Find where the given text appears and provide that cell's center as [x, y] coordinate. 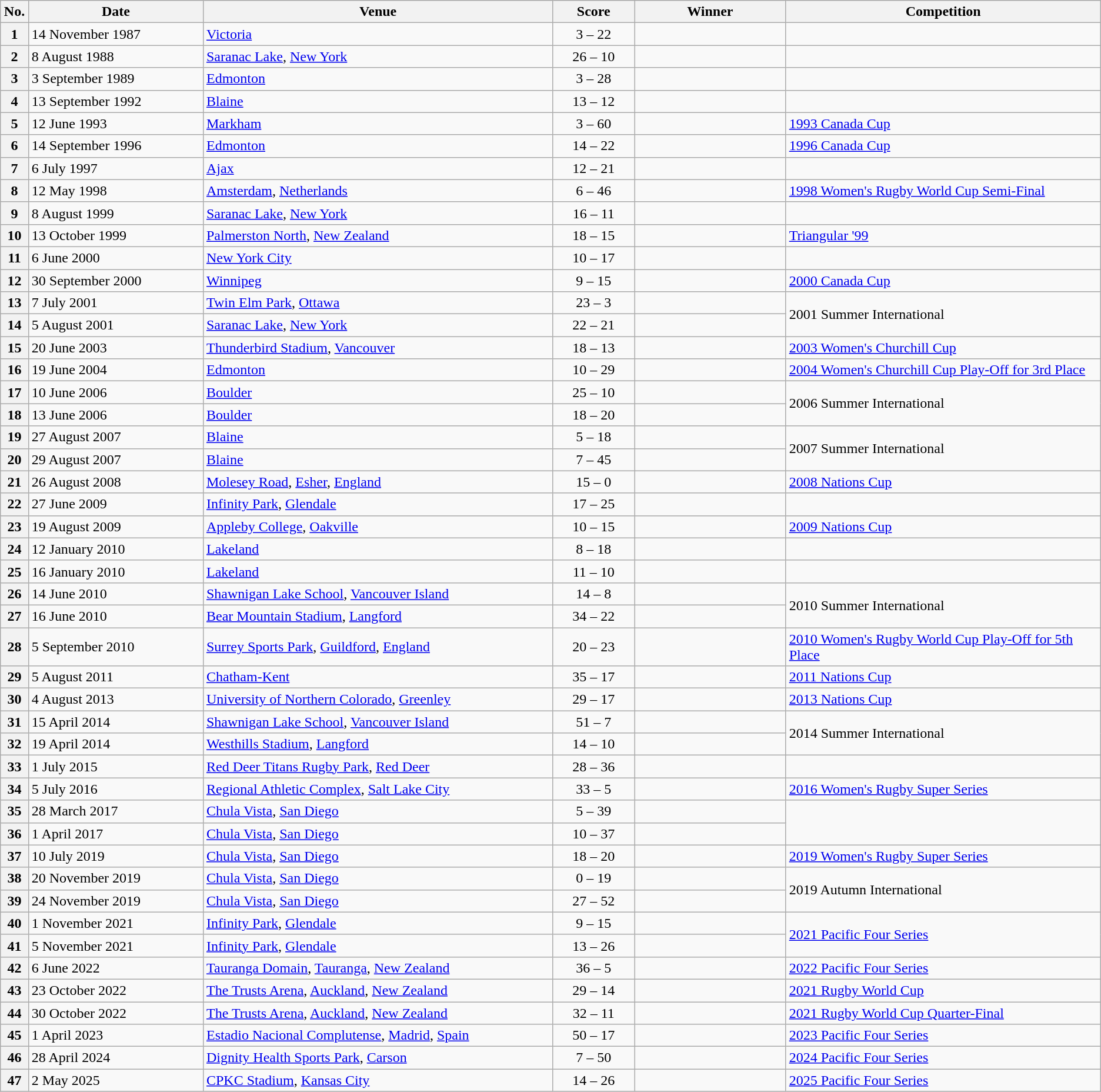
2006 Summer International [943, 404]
36 – 5 [594, 968]
27 June 2009 [115, 504]
28 – 36 [594, 767]
Bear Mountain Stadium, Langford [378, 616]
33 – 5 [594, 789]
5 July 2016 [115, 789]
30 [15, 700]
2004 Women's Churchill Cup Play-Off for 3rd Place [943, 370]
1998 Women's Rugby World Cup Semi-Final [943, 191]
6 [15, 146]
13 October 1999 [115, 235]
46 [15, 1058]
8 August 1988 [115, 56]
Molesey Road, Esher, England [378, 482]
19 [15, 437]
10 June 2006 [115, 392]
8 August 1999 [115, 213]
3 – 60 [594, 124]
16 – 11 [594, 213]
45 [15, 1036]
2007 Summer International [943, 448]
16 [15, 370]
26 August 2008 [115, 482]
2009 Nations Cup [943, 527]
12 May 1998 [115, 191]
2021 Rugby World Cup [943, 990]
33 [15, 767]
2010 Summer International [943, 605]
43 [15, 990]
1 April 2017 [115, 834]
27 [15, 616]
15 April 2014 [115, 722]
20 [15, 460]
2000 Canada Cup [943, 281]
29 – 14 [594, 990]
6 – 46 [594, 191]
10 – 29 [594, 370]
2003 Women's Churchill Cup [943, 348]
Winner [710, 12]
12 January 2010 [115, 549]
51 – 7 [594, 722]
2016 Women's Rugby Super Series [943, 789]
22 – 21 [594, 325]
29 [15, 677]
1 July 2015 [115, 767]
28 March 2017 [115, 811]
13 June 2006 [115, 415]
47 [15, 1080]
16 January 2010 [115, 571]
Westhills Stadium, Langford [378, 744]
3 – 22 [594, 34]
Victoria [378, 34]
2011 Nations Cup [943, 677]
42 [15, 968]
14 September 1996 [115, 146]
20 June 2003 [115, 348]
2001 Summer International [943, 314]
5 – 39 [594, 811]
5 September 2010 [115, 646]
2013 Nations Cup [943, 700]
1996 Canada Cup [943, 146]
14 – 26 [594, 1080]
13 [15, 303]
2023 Pacific Four Series [943, 1036]
19 August 2009 [115, 527]
1993 Canada Cup [943, 124]
41 [15, 945]
2 [15, 56]
30 October 2022 [115, 1013]
Palmerston North, New Zealand [378, 235]
39 [15, 901]
19 April 2014 [115, 744]
25 [15, 571]
18 [15, 415]
26 – 10 [594, 56]
38 [15, 878]
Dignity Health Sports Park, Carson [378, 1058]
University of Northern Colorado, Greenley [378, 700]
13 September 1992 [115, 101]
17 – 25 [594, 504]
7 July 2001 [115, 303]
10 – 17 [594, 258]
4 August 2013 [115, 700]
9 [15, 213]
5 [15, 124]
6 July 1997 [115, 168]
2008 Nations Cup [943, 482]
3 [15, 79]
2025 Pacific Four Series [943, 1080]
30 September 2000 [115, 281]
0 – 19 [594, 878]
1 April 2023 [115, 1036]
15 – 0 [594, 482]
7 – 50 [594, 1058]
29 August 2007 [115, 460]
Ajax [378, 168]
29 – 17 [594, 700]
New York City [378, 258]
35 [15, 811]
2014 Summer International [943, 733]
Chatham-Kent [378, 677]
40 [15, 923]
34 – 22 [594, 616]
13 – 26 [594, 945]
14 – 8 [594, 594]
28 [15, 646]
14 November 1987 [115, 34]
27 – 52 [594, 901]
Winnipeg [378, 281]
5 August 2001 [115, 325]
11 – 10 [594, 571]
Triangular '99 [943, 235]
No. [15, 12]
2022 Pacific Four Series [943, 968]
5 November 2021 [115, 945]
22 [15, 504]
18 – 15 [594, 235]
2024 Pacific Four Series [943, 1058]
2019 Autumn International [943, 890]
3 – 28 [594, 79]
2021 Rugby World Cup Quarter-Final [943, 1013]
2 May 2025 [115, 1080]
7 [15, 168]
Estadio Nacional Complutense, Madrid, Spain [378, 1036]
1 November 2021 [115, 923]
Amsterdam, Netherlands [378, 191]
23 October 2022 [115, 990]
12 June 1993 [115, 124]
Twin Elm Park, Ottawa [378, 303]
10 – 37 [594, 834]
37 [15, 856]
21 [15, 482]
Markham [378, 124]
2019 Women's Rugby Super Series [943, 856]
10 – 15 [594, 527]
6 June 2000 [115, 258]
15 [15, 348]
44 [15, 1013]
20 – 23 [594, 646]
10 [15, 235]
1 [15, 34]
31 [15, 722]
2010 Women's Rugby World Cup Play-Off for 5th Place [943, 646]
2021 Pacific Four Series [943, 934]
14 June 2010 [115, 594]
Date [115, 12]
28 April 2024 [115, 1058]
14 [15, 325]
17 [15, 392]
19 June 2004 [115, 370]
18 – 13 [594, 348]
23 [15, 527]
16 June 2010 [115, 616]
6 June 2022 [115, 968]
Thunderbird Stadium, Vancouver [378, 348]
50 – 17 [594, 1036]
7 – 45 [594, 460]
Surrey Sports Park, Guildford, England [378, 646]
CPKC Stadium, Kansas City [378, 1080]
20 November 2019 [115, 878]
8 – 18 [594, 549]
4 [15, 101]
35 – 17 [594, 677]
10 July 2019 [115, 856]
32 – 11 [594, 1013]
8 [15, 191]
13 – 12 [594, 101]
26 [15, 594]
25 – 10 [594, 392]
23 – 3 [594, 303]
24 [15, 549]
Appleby College, Oakville [378, 527]
Red Deer Titans Rugby Park, Red Deer [378, 767]
36 [15, 834]
34 [15, 789]
24 November 2019 [115, 901]
12 – 21 [594, 168]
Score [594, 12]
27 August 2007 [115, 437]
12 [15, 281]
11 [15, 258]
14 – 10 [594, 744]
Tauranga Domain, Tauranga, New Zealand [378, 968]
Regional Athletic Complex, Salt Lake City [378, 789]
Competition [943, 12]
32 [15, 744]
5 – 18 [594, 437]
3 September 1989 [115, 79]
5 August 2011 [115, 677]
14 – 22 [594, 146]
Venue [378, 12]
